Capture the cell that displays the provided text and extract its [x, y] central coordinate. 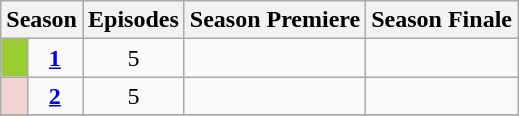
1 [54, 58]
Season Premiere [274, 20]
Episodes [133, 20]
Season [42, 20]
Season Finale [442, 20]
2 [54, 96]
